Search for the cell housing the specified text and yield its [x, y] center coordinate. 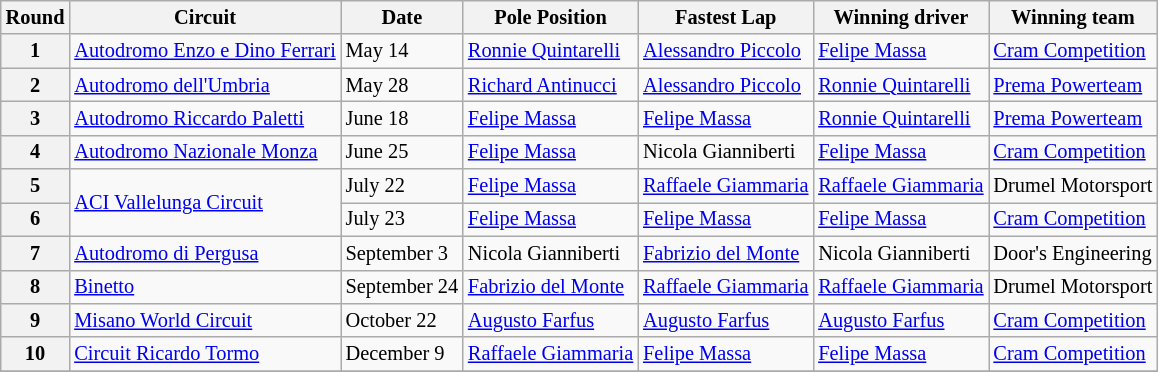
Autodromo dell'Umbria [204, 85]
2 [36, 85]
Autodromo Riccardo Paletti [204, 118]
Misano World Circuit [204, 320]
Richard Antinucci [550, 85]
5 [36, 186]
September 24 [402, 287]
June 18 [402, 118]
Autodromo Enzo e Dino Ferrari [204, 51]
7 [36, 253]
October 22 [402, 320]
Date [402, 17]
8 [36, 287]
Fastest Lap [726, 17]
Door's Engineering [1072, 253]
4 [36, 152]
9 [36, 320]
July 23 [402, 219]
May 28 [402, 85]
July 22 [402, 186]
Winning team [1072, 17]
Circuit [204, 17]
June 25 [402, 152]
Circuit Ricardo Tormo [204, 354]
10 [36, 354]
December 9 [402, 354]
3 [36, 118]
May 14 [402, 51]
Autodromo Nazionale Monza [204, 152]
Round [36, 17]
ACI Vallelunga Circuit [204, 202]
Pole Position [550, 17]
1 [36, 51]
Autodromo di Pergusa [204, 253]
6 [36, 219]
Winning driver [900, 17]
September 3 [402, 253]
Binetto [204, 287]
